Find where the given text appears and provide that cell's center as (X, Y) coordinate. 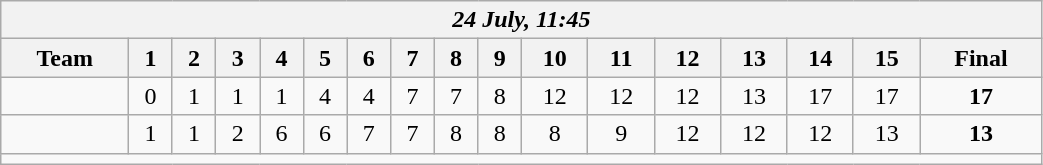
3 (238, 58)
Team (65, 58)
11 (621, 58)
10 (555, 58)
14 (820, 58)
Final (981, 58)
0 (151, 96)
15 (886, 58)
5 (325, 58)
24 July, 11:45 (522, 20)
